Determine the [X, Y] coordinate at the center of the cell enclosing the given text.  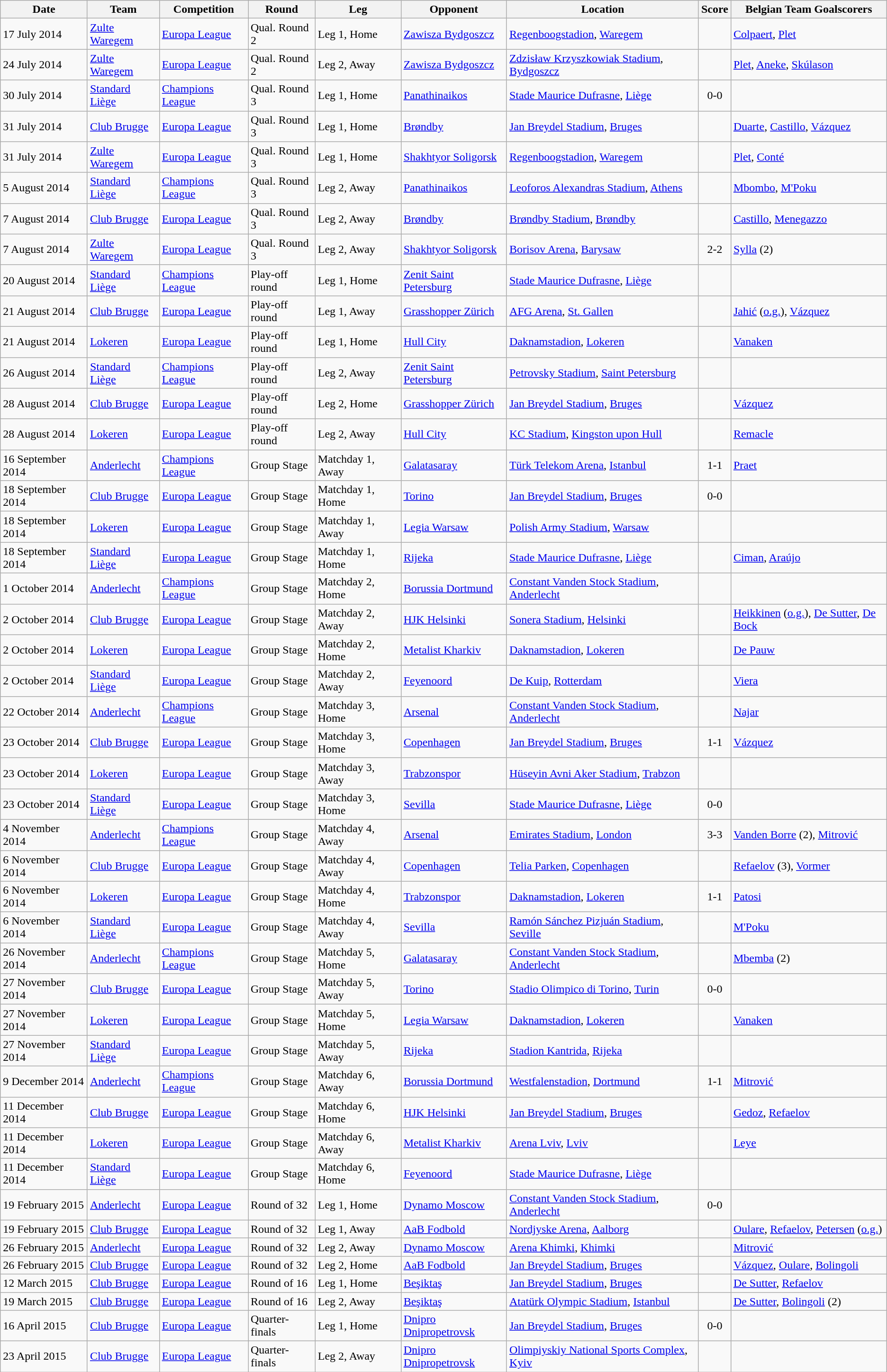
Mbemba (2) [808, 959]
Atatürk Olympic Stadium, Istanbul [603, 1301]
Location [603, 9]
De Kuip, Rotterdam [603, 681]
Zdzisław Krzyszkowiak Stadium, Bydgoszcz [603, 64]
Najar [808, 711]
12 March 2015 [44, 1283]
16 April 2015 [44, 1326]
Patosi [808, 897]
20 August 2014 [44, 280]
Arena Lviv, Lviv [603, 1143]
Vanden Borre (2), Mitrović [808, 834]
Nordjyske Arena, Aalborg [603, 1229]
Plet, Conté [808, 157]
22 October 2014 [44, 711]
M'Poku [808, 927]
Vázquez, Oulare, Bolingoli [808, 1265]
Leg [358, 9]
Competition [204, 9]
16 September 2014 [44, 465]
Petrovsky Stadium, Saint Petersburg [603, 372]
AFG Arena, St. Gallen [603, 311]
Stadion Kantrida, Rijeka [603, 1050]
Heikkinen (o.g.), De Sutter, De Bock [808, 619]
Hüseyin Avni Aker Stadium, Trabzon [603, 773]
Date [44, 9]
Plet, Aneke, Skúlason [808, 64]
Emirates Stadium, London [603, 834]
Leoforos Alexandras Stadium, Athens [603, 188]
Brøndby Stadium, Brøndby [603, 219]
Jahić (o.g.), Vázquez [808, 311]
3-3 [715, 834]
Olimpiyskiy National Sports Complex, Kyiv [603, 1356]
Polish Army Stadium, Warsaw [603, 527]
24 July 2014 [44, 64]
17 July 2014 [44, 34]
Gedoz, Refaelov [808, 1112]
Round [282, 9]
Team [123, 9]
Matchday 4, Home [358, 897]
26 August 2014 [44, 372]
Sylla (2) [808, 249]
Belgian Team Goalscorers [808, 9]
9 December 2014 [44, 1082]
5 August 2014 [44, 188]
Refaelov (3), Vormer [808, 866]
KC Stadium, Kingston upon Hull [603, 435]
Oulare, Refaelov, Petersen (o.g.) [808, 1229]
Mbombo, M'Poku [808, 188]
Türk Telekom Arena, Istanbul [603, 465]
Stadio Olimpico di Torino, Turin [603, 989]
De Sutter, Refaelov [808, 1283]
Borisov Arena, Barysaw [603, 249]
Opponent [454, 9]
De Pauw [808, 650]
Telia Parken, Copenhagen [603, 866]
Arena Khimki, Khimki [603, 1247]
Ramón Sánchez Pizjuán Stadium, Seville [603, 927]
De Sutter, Bolingoli (2) [808, 1301]
30 July 2014 [44, 96]
Leye [808, 1143]
Score [715, 9]
Duarte, Castillo, Vázquez [808, 126]
Castillo, Menegazzo [808, 219]
Colpaert, Plet [808, 34]
1 October 2014 [44, 588]
2-2 [715, 249]
23 April 2015 [44, 1356]
4 November 2014 [44, 834]
Viera [808, 681]
19 March 2015 [44, 1301]
Ciman, Araújo [808, 558]
Remacle [808, 435]
Praet [808, 465]
26 November 2014 [44, 959]
Matchday 3, Away [358, 773]
Westfalenstadion, Dortmund [603, 1082]
Sonera Stadium, Helsinki [603, 619]
